Extract the (x, y) coordinate from the center of the cell holding the provided text.  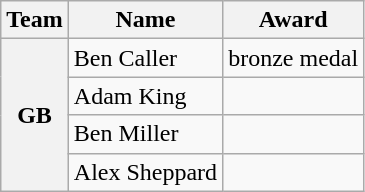
Alex Sheppard (145, 172)
Name (145, 20)
Adam King (145, 96)
Ben Miller (145, 134)
Ben Caller (145, 58)
bronze medal (294, 58)
GB (35, 115)
Award (294, 20)
Team (35, 20)
